Search for the cell housing the specified text and yield its [x, y] center coordinate. 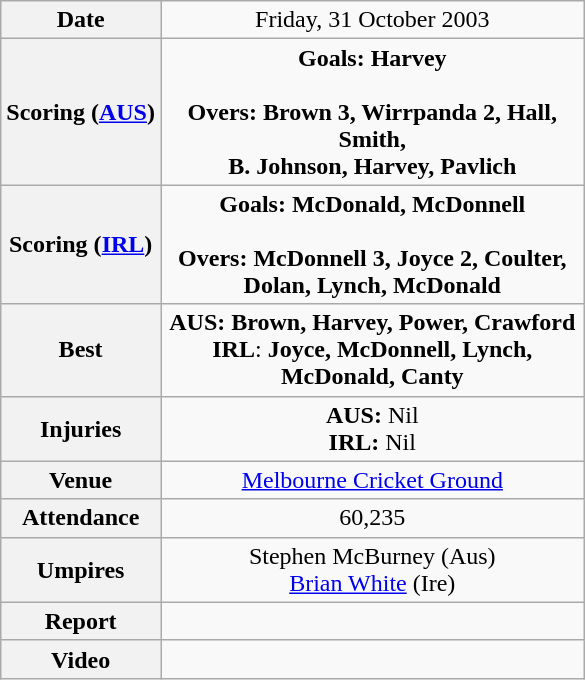
Injuries [81, 428]
AUS: Nil IRL: Nil [372, 428]
Venue [81, 480]
Video [81, 659]
Attendance [81, 518]
Best [81, 350]
Scoring (AUS) [81, 112]
Goals: Harvey Overs: Brown 3, Wirrpanda 2, Hall, Smith, B. Johnson, Harvey, Pavlich [372, 112]
Goals: McDonald, McDonnellOvers: McDonnell 3, Joyce 2, Coulter, Dolan, Lynch, McDonald [372, 244]
Umpires [81, 570]
Friday, 31 October 2003 [372, 20]
Report [81, 621]
Melbourne Cricket Ground [372, 480]
Stephen McBurney (Aus) Brian White (Ire) [372, 570]
Date [81, 20]
AUS: Brown, Harvey, Power, Crawford IRL: Joyce, McDonnell, Lynch, McDonald, Canty [372, 350]
Scoring (IRL) [81, 244]
60,235 [372, 518]
